Identify which cell holds the provided text, then report its [X, Y] central coordinate. 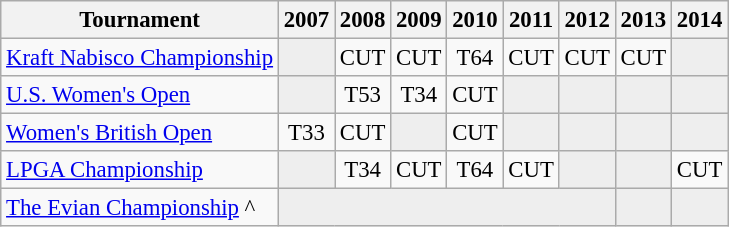
2013 [643, 20]
Kraft Nabisco Championship [140, 58]
2010 [475, 20]
Tournament [140, 20]
2011 [531, 20]
U.S. Women's Open [140, 95]
T33 [306, 133]
2009 [419, 20]
2008 [363, 20]
2012 [587, 20]
The Evian Championship ^ [140, 208]
Women's British Open [140, 133]
2014 [699, 20]
T53 [363, 95]
LPGA Championship [140, 170]
2007 [306, 20]
